Extract the [X, Y] coordinate from the center of the cell holding the provided text.  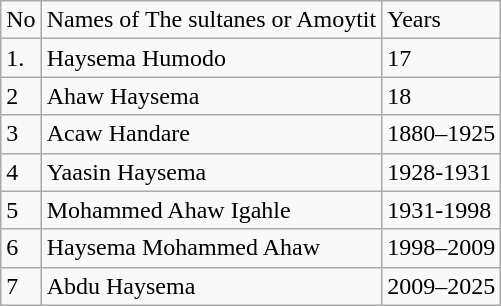
Years [442, 20]
6 [21, 248]
1928-1931 [442, 172]
Names of The sultanes or Amoytit [212, 20]
Yaasin Haysema [212, 172]
5 [21, 210]
2 [21, 96]
2009–2025 [442, 286]
Abdu Haysema [212, 286]
17 [442, 58]
Haysema Humodo [212, 58]
1931-1998 [442, 210]
Mohammed Ahaw Igahle [212, 210]
1880–1925 [442, 134]
3 [21, 134]
Haysema Mohammed Ahaw [212, 248]
4 [21, 172]
18 [442, 96]
Acaw Handare [212, 134]
7 [21, 286]
No [21, 20]
1. [21, 58]
Ahaw Haysema [212, 96]
1998–2009 [442, 248]
